For the text-containing cell, return its midpoint in (x, y) coordinate format. 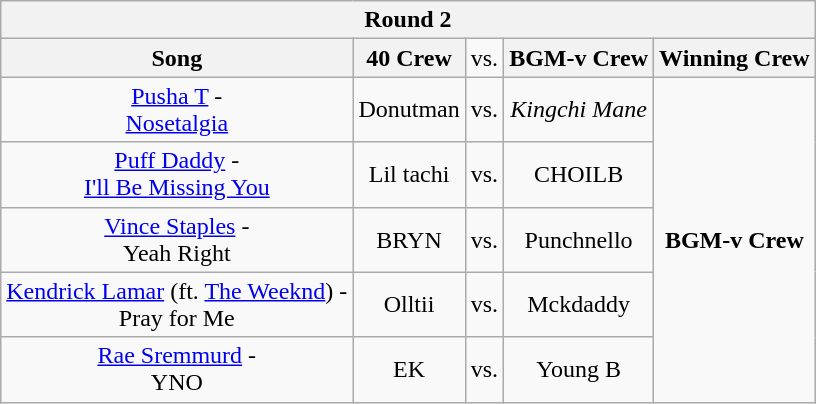
Round 2 (408, 20)
Donutman (409, 110)
Kendrick Lamar (ft. The Weeknd) -Pray for Me (177, 304)
Puff Daddy -I'll Be Missing You (177, 174)
BRYN (409, 240)
40 Crew (409, 58)
Vince Staples -Yeah Right (177, 240)
Rae Sremmurd -YNO (177, 370)
Song (177, 58)
CHOILB (579, 174)
Pusha T -Nosetalgia (177, 110)
Punchnello (579, 240)
Olltii (409, 304)
Lil tachi (409, 174)
Mckdaddy (579, 304)
Kingchi Mane (579, 110)
Young B (579, 370)
Winning Crew (735, 58)
EK (409, 370)
